Provide the (X, Y) coordinate of the cell's center where the given text is located.  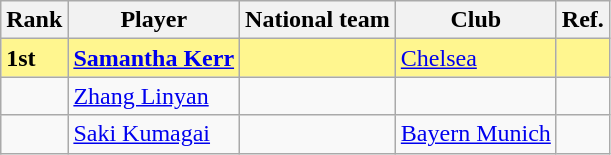
Samantha Kerr (154, 58)
Saki Kumagai (154, 134)
1st (34, 58)
Chelsea (476, 58)
Bayern Munich (476, 134)
Zhang Linyan (154, 96)
Club (476, 20)
National team (318, 20)
Ref. (582, 20)
Rank (34, 20)
Player (154, 20)
